Provide the [X, Y] coordinate of the cell's center where the given text is located.  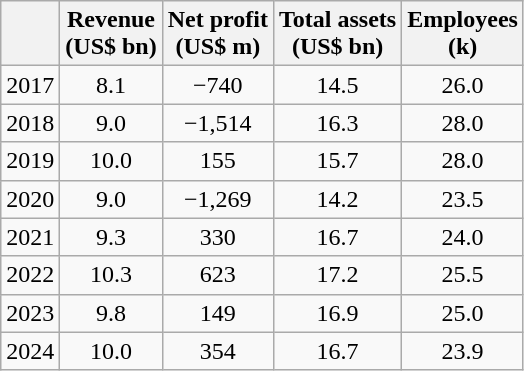
9.8 [111, 313]
25.5 [463, 275]
15.7 [337, 161]
8.1 [111, 85]
16.9 [337, 313]
24.0 [463, 237]
−1,514 [218, 123]
23.5 [463, 199]
2021 [30, 237]
Net profit(US$ m) [218, 34]
623 [218, 275]
26.0 [463, 85]
23.9 [463, 351]
2024 [30, 351]
−740 [218, 85]
9.3 [111, 237]
330 [218, 237]
−1,269 [218, 199]
25.0 [463, 313]
2022 [30, 275]
2017 [30, 85]
2020 [30, 199]
14.2 [337, 199]
17.2 [337, 275]
2019 [30, 161]
155 [218, 161]
149 [218, 313]
2023 [30, 313]
14.5 [337, 85]
2018 [30, 123]
16.3 [337, 123]
Employees(k) [463, 34]
10.3 [111, 275]
Total assets(US$ bn) [337, 34]
354 [218, 351]
Revenue(US$ bn) [111, 34]
